Determine the [x, y] coordinate at the center of the cell enclosing the given text.  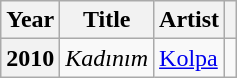
Kadınım [107, 58]
Title [107, 20]
2010 [30, 58]
Year [30, 20]
Kolpa [190, 58]
Artist [190, 20]
